For the text-containing cell, return its midpoint in (x, y) coordinate format. 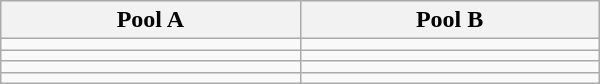
Pool A (150, 20)
Pool B (450, 20)
